Search for the cell housing the specified text and yield its [X, Y] center coordinate. 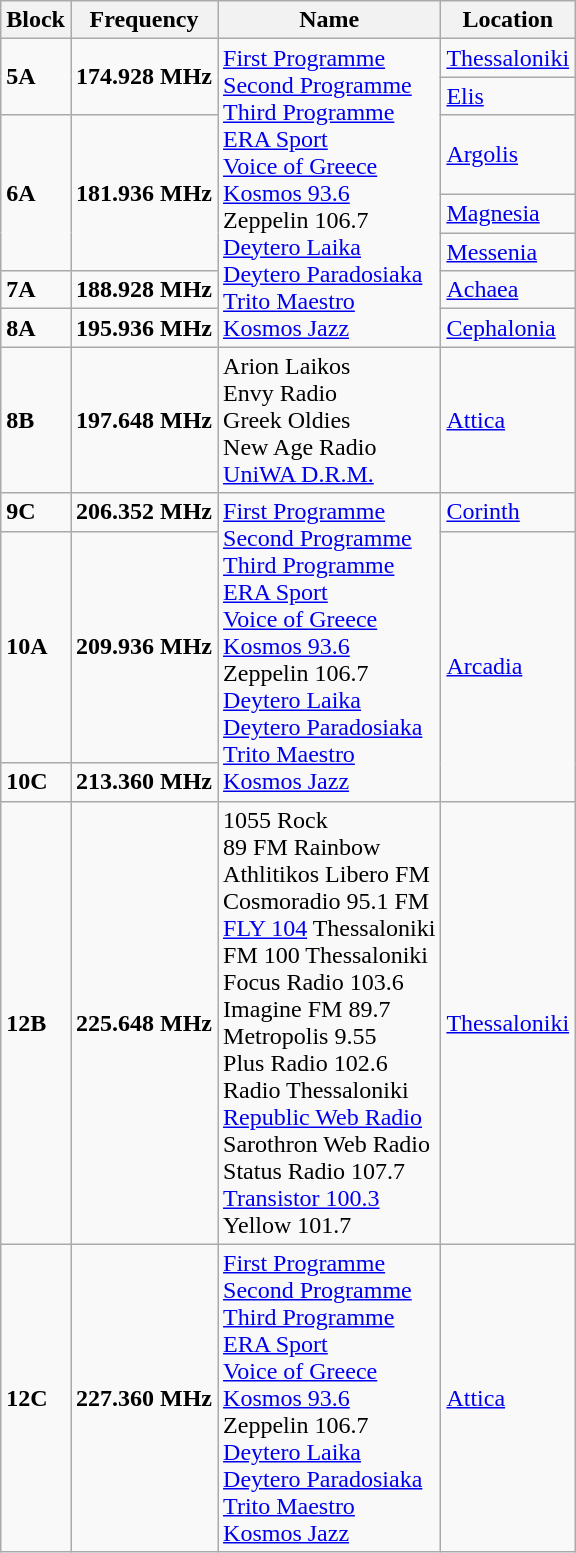
12B [36, 1022]
181.936 MHz [144, 193]
213.360 MHz [144, 782]
Location [508, 20]
7A [36, 290]
Block [36, 20]
209.936 MHz [144, 647]
225.648 MHz [144, 1022]
Name [330, 20]
Magnesia [508, 214]
10A [36, 647]
5A [36, 77]
Cephalonia [508, 328]
Argolis [508, 155]
Elis [508, 96]
8A [36, 328]
Corinth [508, 512]
6A [36, 193]
206.352 MHz [144, 512]
Messenia [508, 252]
Achaea [508, 290]
Arcadia [508, 666]
Arion LaikosEnvy RadioGreek OldiesNew Age RadioUniWA D.R.M. [330, 420]
174.928 MHz [144, 77]
197.648 MHz [144, 420]
188.928 MHz [144, 290]
Frequency [144, 20]
8B [36, 420]
9C [36, 512]
12C [36, 1398]
195.936 MHz [144, 328]
10C [36, 782]
227.360 MHz [144, 1398]
